From the cell containing the given text, extract its center point as (X, Y) coordinate. 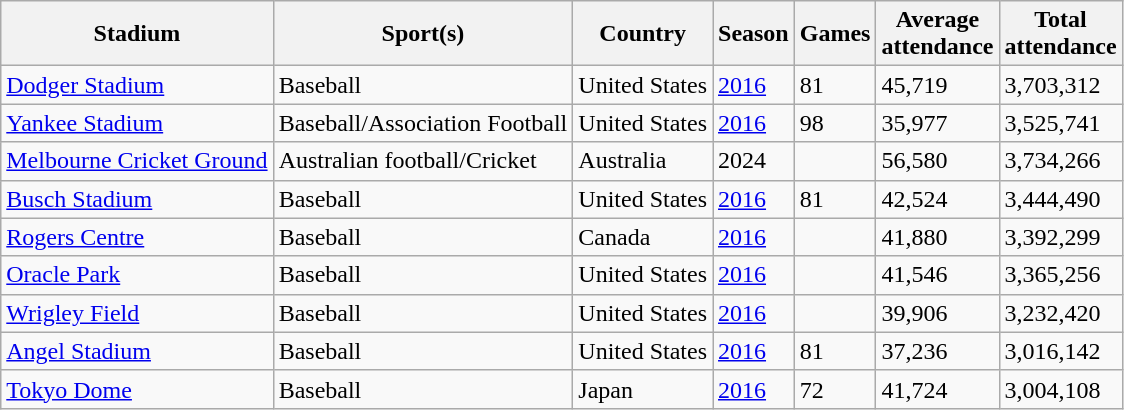
3,734,266 (1060, 161)
42,524 (938, 199)
41,546 (938, 275)
3,525,741 (1060, 123)
Melbourne Cricket Ground (137, 161)
Angel Stadium (137, 351)
39,906 (938, 313)
Average attendance (938, 34)
Dodger Stadium (137, 85)
56,580 (938, 161)
72 (835, 389)
Baseball/Association Football (423, 123)
Canada (643, 237)
Japan (643, 389)
Sport(s) (423, 34)
2024 (753, 161)
Total attendance (1060, 34)
Busch Stadium (137, 199)
Games (835, 34)
Yankee Stadium (137, 123)
41,724 (938, 389)
35,977 (938, 123)
3,365,256 (1060, 275)
41,880 (938, 237)
98 (835, 123)
3,444,490 (1060, 199)
3,392,299 (1060, 237)
Country (643, 34)
Season (753, 34)
45,719 (938, 85)
Stadium (137, 34)
37,236 (938, 351)
3,016,142 (1060, 351)
3,703,312 (1060, 85)
3,232,420 (1060, 313)
Tokyo Dome (137, 389)
Wrigley Field (137, 313)
Australia (643, 161)
Rogers Centre (137, 237)
Australian football/Cricket (423, 161)
Oracle Park (137, 275)
3,004,108 (1060, 389)
